Determine the (X, Y) coordinate at the center of the cell enclosing the given text.  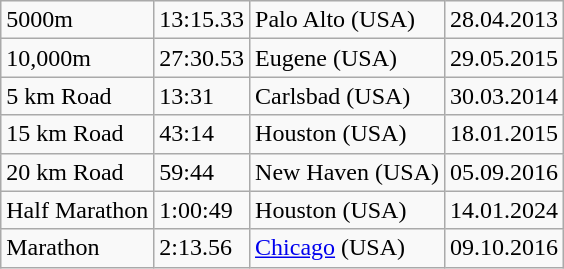
10,000m (78, 58)
29.05.2015 (504, 58)
13:31 (202, 96)
5000m (78, 20)
09.10.2016 (504, 248)
14.01.2024 (504, 210)
5 km Road (78, 96)
43:14 (202, 134)
Marathon (78, 248)
Chicago (USA) (348, 248)
27:30.53 (202, 58)
59:44 (202, 172)
1:00:49 (202, 210)
20 km Road (78, 172)
18.01.2015 (504, 134)
28.04.2013 (504, 20)
15 km Road (78, 134)
Palo Alto (USA) (348, 20)
Eugene (USA) (348, 58)
05.09.2016 (504, 172)
13:15.33 (202, 20)
2:13.56 (202, 248)
30.03.2014 (504, 96)
Carlsbad (USA) (348, 96)
Half Marathon (78, 210)
New Haven (USA) (348, 172)
